Extract the [X, Y] coordinate from the center of the cell holding the provided text.  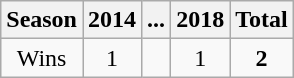
2 [262, 58]
2014 [112, 20]
Total [262, 20]
Season [42, 20]
2018 [200, 20]
... [156, 20]
Wins [42, 58]
